Return the [x, y] coordinate for the center point of the cell that contains the specified text.  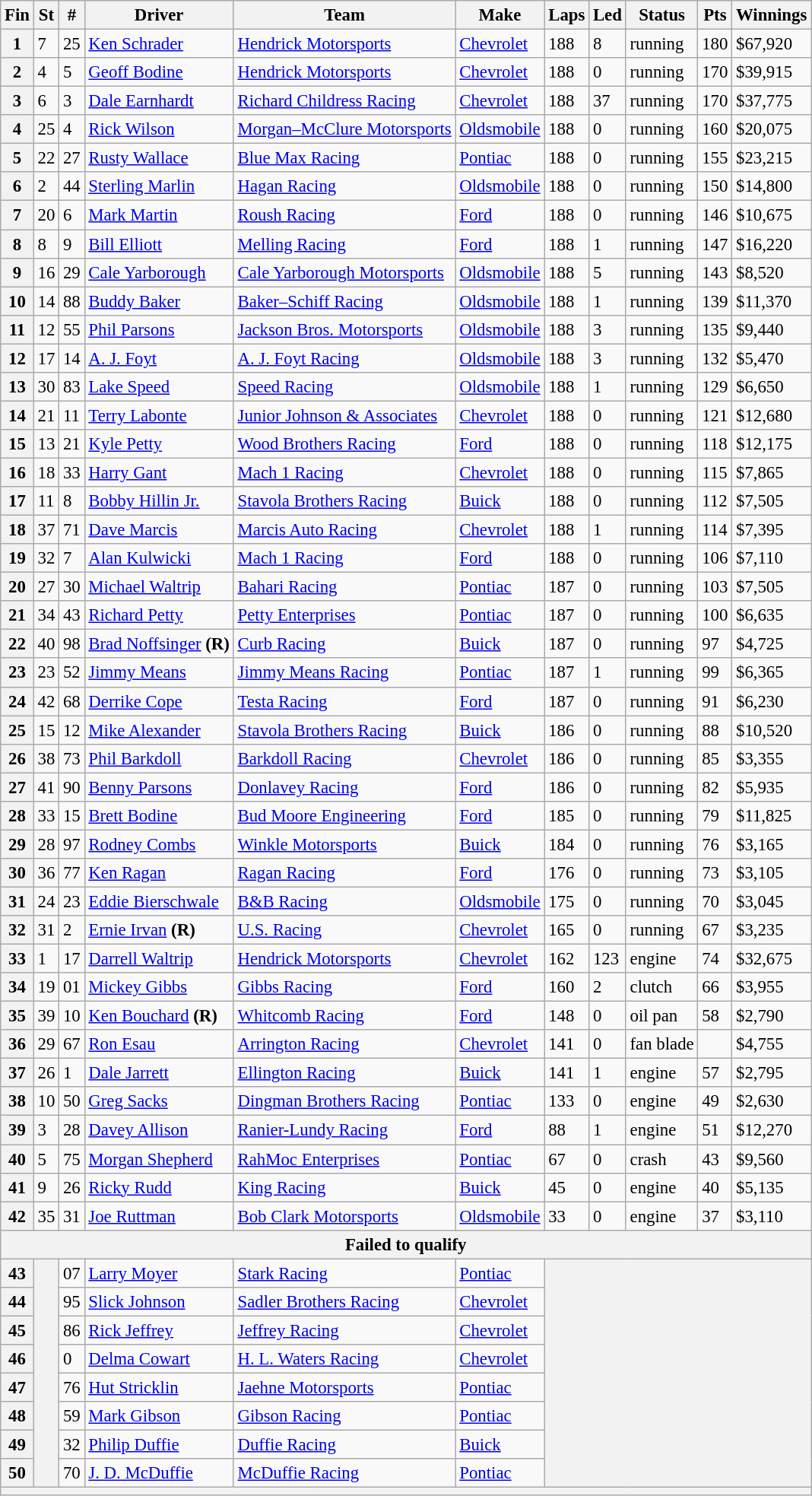
King Racing [344, 1187]
Testa Racing [344, 701]
$20,075 [772, 129]
$8,520 [772, 272]
139 [715, 301]
180 [715, 44]
B&B Racing [344, 901]
Phil Barkdoll [159, 758]
Laps [567, 15]
86 [71, 1330]
Ragan Racing [344, 873]
Derrike Cope [159, 701]
57 [715, 1073]
Kyle Petty [159, 444]
Melling Racing [344, 244]
Donlavey Racing [344, 787]
Cale Yarborough Motorsports [344, 272]
90 [71, 787]
Ken Ragan [159, 873]
Ken Bouchard (R) [159, 1016]
$6,365 [772, 673]
Davey Allison [159, 1130]
Petty Enterprises [344, 615]
$39,915 [772, 72]
Sadler Brothers Racing [344, 1302]
$3,165 [772, 844]
118 [715, 444]
$32,675 [772, 959]
Morgan Shepherd [159, 1159]
Dale Jarrett [159, 1073]
Jimmy Means [159, 673]
175 [567, 901]
Gibson Racing [344, 1416]
Ron Esau [159, 1044]
Cale Yarborough [159, 272]
Slick Johnson [159, 1302]
150 [715, 186]
U.S. Racing [344, 930]
$16,220 [772, 244]
Darrell Waltrip [159, 959]
Hut Stricklin [159, 1387]
184 [567, 844]
Bahari Racing [344, 587]
$23,215 [772, 158]
68 [71, 701]
91 [715, 701]
$2,790 [772, 1016]
176 [567, 873]
$67,920 [772, 44]
95 [71, 1302]
$3,110 [772, 1216]
Bobby Hillin Jr. [159, 501]
Speed Racing [344, 387]
J. D. McDuffie [159, 1473]
135 [715, 329]
Junior Johnson & Associates [344, 415]
$7,395 [772, 530]
Bill Elliott [159, 244]
Rusty Wallace [159, 158]
Ricky Rudd [159, 1187]
$14,800 [772, 186]
Marcis Auto Racing [344, 530]
58 [715, 1016]
McDuffie Racing [344, 1473]
146 [715, 215]
Buddy Baker [159, 301]
147 [715, 244]
Brett Bodine [159, 816]
83 [71, 387]
$10,520 [772, 730]
Curb Racing [344, 644]
Jeffrey Racing [344, 1330]
46 [17, 1359]
Richard Childress Racing [344, 101]
$12,680 [772, 415]
Status [661, 15]
$12,270 [772, 1130]
Sterling Marlin [159, 186]
Rick Wilson [159, 129]
# [71, 15]
Winkle Motorsports [344, 844]
Bud Moore Engineering [344, 816]
Joe Ruttman [159, 1216]
crash [661, 1159]
Led [608, 15]
Mark Martin [159, 215]
A. J. Foyt Racing [344, 358]
Wood Brothers Racing [344, 444]
Ernie Irvan (R) [159, 930]
75 [71, 1159]
$11,370 [772, 301]
Stark Racing [344, 1273]
132 [715, 358]
$9,560 [772, 1159]
55 [71, 329]
$2,630 [772, 1102]
51 [715, 1130]
Mickey Gibbs [159, 987]
$2,795 [772, 1073]
52 [71, 673]
162 [567, 959]
Failed to qualify [406, 1244]
129 [715, 387]
59 [71, 1416]
$5,935 [772, 787]
Blue Max Racing [344, 158]
Rodney Combs [159, 844]
St [46, 15]
H. L. Waters Racing [344, 1359]
Lake Speed [159, 387]
Barkdoll Racing [344, 758]
115 [715, 472]
77 [71, 873]
Dingman Brothers Racing [344, 1102]
$5,470 [772, 358]
Larry Moyer [159, 1273]
103 [715, 587]
$3,355 [772, 758]
$10,675 [772, 215]
148 [567, 1016]
79 [715, 816]
99 [715, 673]
RahMoc Enterprises [344, 1159]
$7,865 [772, 472]
Pts [715, 15]
143 [715, 272]
01 [71, 987]
74 [715, 959]
Ken Schrader [159, 44]
Bob Clark Motorsports [344, 1216]
Team [344, 15]
Driver [159, 15]
Benny Parsons [159, 787]
114 [715, 530]
Terry Labonte [159, 415]
Ranier-Lundy Racing [344, 1130]
106 [715, 558]
Whitcomb Racing [344, 1016]
Brad Noffsinger (R) [159, 644]
Delma Cowart [159, 1359]
$4,755 [772, 1044]
Jackson Bros. Motorsports [344, 329]
Alan Kulwicki [159, 558]
$11,825 [772, 816]
98 [71, 644]
Jimmy Means Racing [344, 673]
185 [567, 816]
Arrington Racing [344, 1044]
$6,635 [772, 615]
$9,440 [772, 329]
Fin [17, 15]
Richard Petty [159, 615]
$3,045 [772, 901]
112 [715, 501]
oil pan [661, 1016]
$6,230 [772, 701]
Rick Jeffrey [159, 1330]
Phil Parsons [159, 329]
47 [17, 1387]
100 [715, 615]
Jaehne Motorsports [344, 1387]
Duffie Racing [344, 1445]
Dale Earnhardt [159, 101]
85 [715, 758]
Morgan–McClure Motorsports [344, 129]
Geoff Bodine [159, 72]
Eddie Bierschwale [159, 901]
165 [567, 930]
82 [715, 787]
$6,650 [772, 387]
Gibbs Racing [344, 987]
Michael Waltrip [159, 587]
$5,135 [772, 1187]
$3,105 [772, 873]
$4,725 [772, 644]
$12,175 [772, 444]
Dave Marcis [159, 530]
Greg Sacks [159, 1102]
155 [715, 158]
48 [17, 1416]
Philip Duffie [159, 1445]
121 [715, 415]
133 [567, 1102]
Winnings [772, 15]
clutch [661, 987]
Mark Gibson [159, 1416]
$3,955 [772, 987]
66 [715, 987]
71 [71, 530]
Ellington Racing [344, 1073]
fan blade [661, 1044]
Mike Alexander [159, 730]
07 [71, 1273]
$3,235 [772, 930]
$37,775 [772, 101]
$7,110 [772, 558]
Hagan Racing [344, 186]
Harry Gant [159, 472]
Roush Racing [344, 215]
Baker–Schiff Racing [344, 301]
Make [500, 15]
A. J. Foyt [159, 358]
123 [608, 959]
